Scan for the cell matching the given text and deliver its [X, Y] coordinate at center. 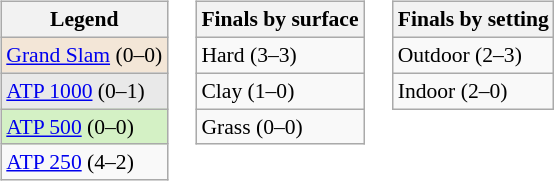
Grand Slam (0–0) [84, 55]
Hard (3–3) [280, 55]
Outdoor (2–3) [474, 55]
ATP 1000 (0–1) [84, 91]
Legend [84, 20]
Finals by setting [474, 20]
Clay (1–0) [280, 91]
ATP 500 (0–0) [84, 127]
Finals by surface [280, 20]
ATP 250 (4–2) [84, 162]
Grass (0–0) [280, 127]
Indoor (2–0) [474, 91]
